Identify which cell holds the provided text, then report its [x, y] central coordinate. 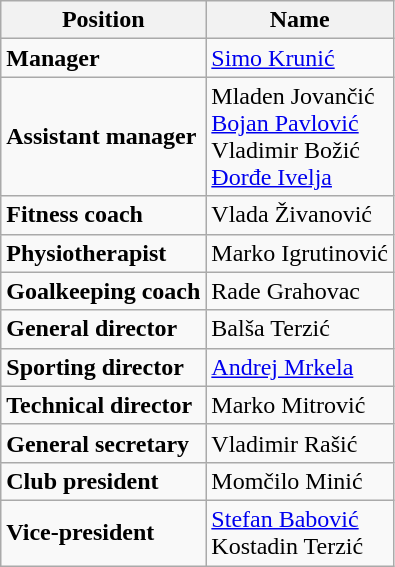
Technical director [104, 405]
Momčilo Minić [300, 481]
Manager [104, 58]
Physiotherapist [104, 253]
Name [300, 20]
Marko Igrutinović [300, 253]
Goalkeeping coach [104, 291]
Rade Grahovac [300, 291]
General secretary [104, 443]
Vlada Živanović [300, 215]
Mladen Jovančić Bojan Pavlović Vladimir Božić Đorđe Ivelja [300, 136]
Vladimir Rašić [300, 443]
Balša Terzić [300, 329]
Assistant manager [104, 136]
Marko Mitrović [300, 405]
Andrej Mrkela [300, 367]
Stefan Babović Kostadin Terzić [300, 532]
Club president [104, 481]
Simo Krunić [300, 58]
Vice-president [104, 532]
Sporting director [104, 367]
Position [104, 20]
Fitness coach [104, 215]
General director [104, 329]
